Capture the cell that displays the provided text and extract its (X, Y) central coordinate. 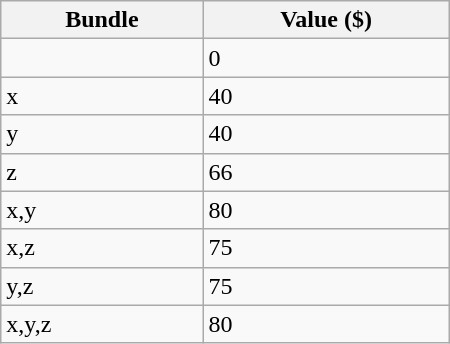
z (102, 172)
66 (326, 172)
x (102, 96)
x,y (102, 210)
y (102, 134)
Bundle (102, 20)
Value ($) (326, 20)
0 (326, 58)
x,y,z (102, 324)
y,z (102, 286)
x,z (102, 248)
